Search for the cell housing the specified text and yield its (X, Y) center coordinate. 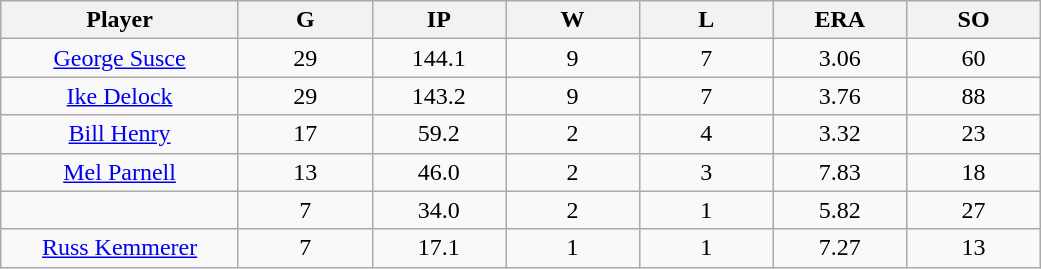
SO (974, 20)
88 (974, 96)
3.76 (840, 96)
3.32 (840, 134)
18 (974, 172)
144.1 (439, 58)
3.06 (840, 58)
27 (974, 210)
ERA (840, 20)
60 (974, 58)
17.1 (439, 248)
L (706, 20)
17 (305, 134)
3 (706, 172)
46.0 (439, 172)
34.0 (439, 210)
George Susce (120, 58)
7.83 (840, 172)
Ike Delock (120, 96)
IP (439, 20)
143.2 (439, 96)
Russ Kemmerer (120, 248)
59.2 (439, 134)
7.27 (840, 248)
Player (120, 20)
Bill Henry (120, 134)
W (573, 20)
G (305, 20)
Mel Parnell (120, 172)
23 (974, 134)
4 (706, 134)
5.82 (840, 210)
